Identify which cell holds the provided text, then report its (x, y) central coordinate. 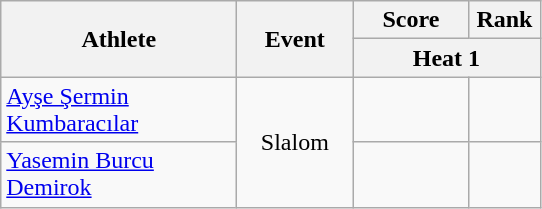
Heat 1 (446, 58)
Score (411, 20)
Yasemin Burcu Demirok (119, 174)
Rank (504, 20)
Slalom (295, 142)
Athlete (119, 39)
Ayşe Şermin Kumbaracılar (119, 110)
Event (295, 39)
